Return the [X, Y] coordinate for the center point of the cell that contains the specified text.  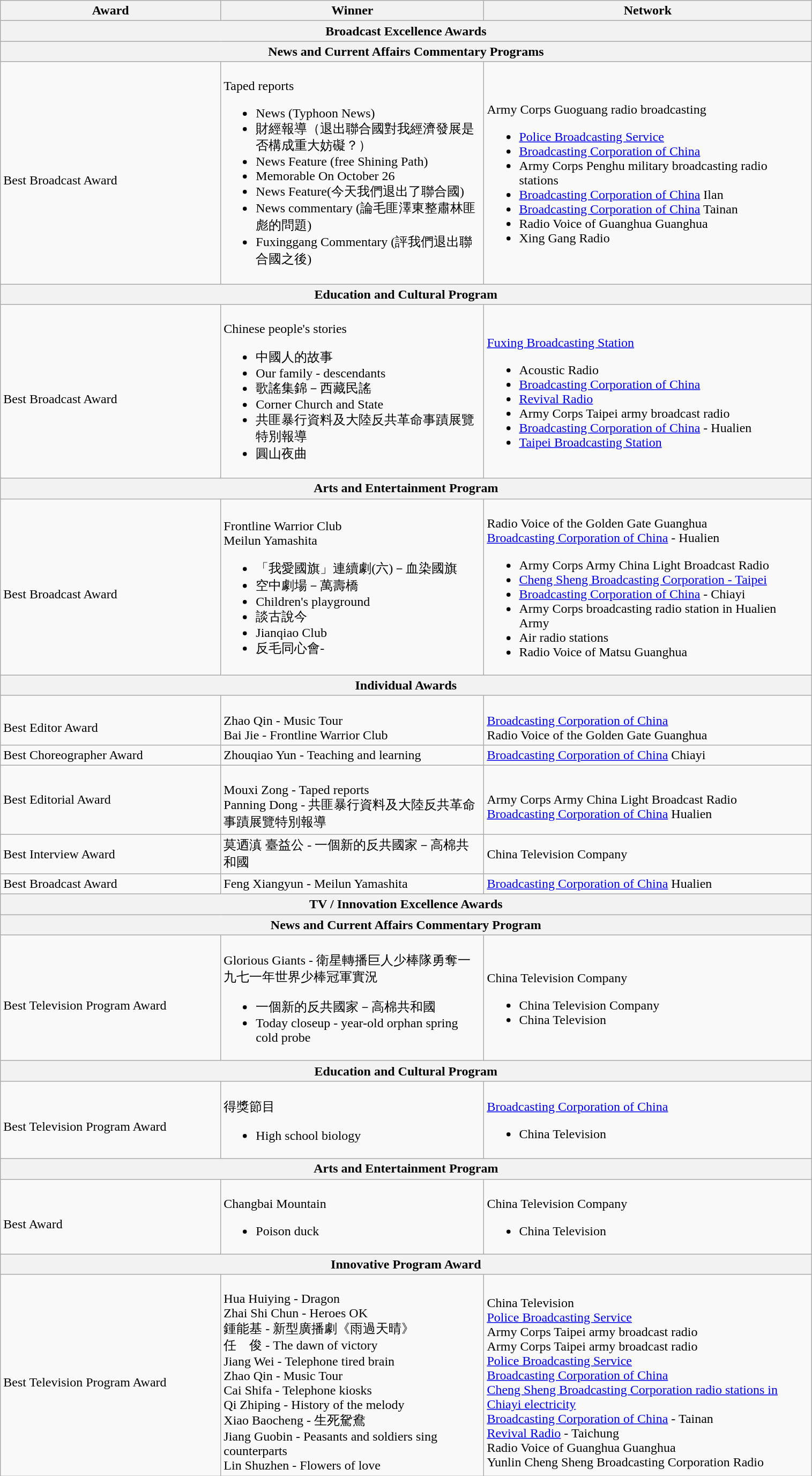
Winner [353, 11]
China Television CompanyChina Television [647, 1217]
Innovative Program Award [406, 1264]
Zhao Qin - Music Tour Bai Jie - Frontline Warrior Club [353, 720]
China Television Company [647, 854]
TV / Innovation Excellence Awards [406, 904]
Best Choreographer Award [110, 755]
Best Editor Award [110, 720]
Glorious Giants - 衛星轉播巨人少棒隊勇奪一九七一年世界少棒冠軍實況一個新的反共國家－高棉共和國Today closeup - year-old orphan spring cold probe [353, 998]
Individual Awards [406, 685]
China Television CompanyChina Television CompanyChina Television [647, 998]
Zhouqiao Yun - Teaching and learning [353, 755]
Army Corps Army China Light Broadcast Radio Broadcasting Corporation of China Hualien [647, 799]
Best Award [110, 1217]
Broadcast Excellence Awards [406, 31]
得獎節目High school biology [353, 1119]
Broadcasting Corporation of ChinaChina Television [647, 1119]
Broadcasting Corporation of China Hualien [647, 884]
Broadcasting Corporation of China Chiayi [647, 755]
News and Current Affairs Commentary Programs [406, 51]
News and Current Affairs Commentary Program [406, 925]
Frontline Warrior Club Meilun Yamashita「我愛國旗」連續劇(六)－血染國旗空中劇場－萬壽橋Children's playground談古說今Jianqiao Club反毛同心會- [353, 587]
Changbai MountainPoison duck [353, 1217]
Network [647, 11]
莫迺滇 臺益公 - 一個新的反共國家－高棉共和國 [353, 854]
Mouxi Zong - Taped reports Panning Dong - 共匪暴行資料及大陸反共革命事蹟展覽特別報導 [353, 799]
Best Editorial Award [110, 799]
Best Interview Award [110, 854]
Feng Xiangyun - Meilun Yamashita [353, 884]
Chinese people's stories中國人的故事Our family - descendants歌謠集錦－西藏民謠Corner Church and State共匪暴行資料及大陸反共革命事蹟展覽特別報導圓山夜曲 [353, 391]
Broadcasting Corporation of China Radio Voice of the Golden Gate Guanghua [647, 720]
Award [110, 11]
